Extract the (x, y) coordinate from the center of the cell holding the provided text.  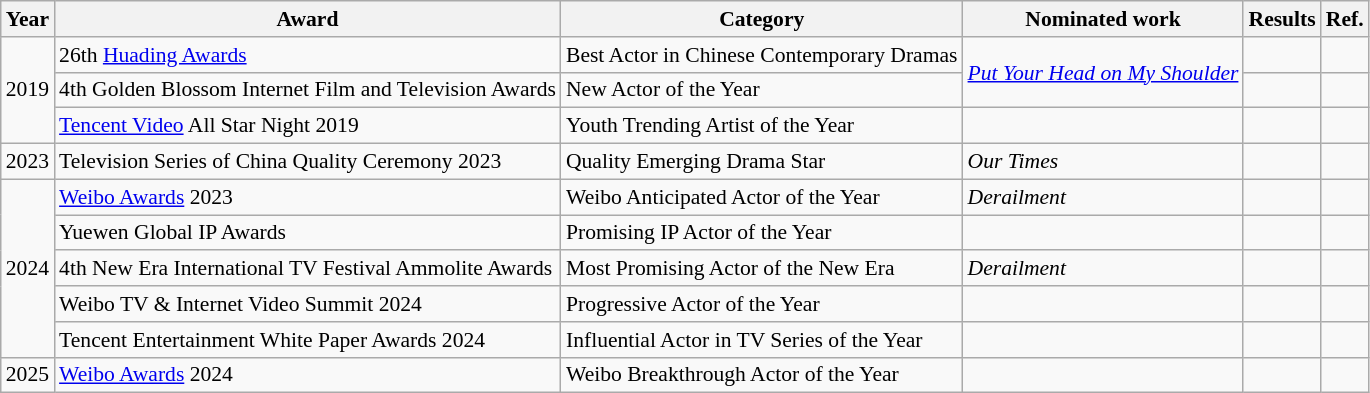
Youth Trending Artist of the Year (762, 126)
4th New Era International TV Festival Ammolite Awards (308, 269)
Progressive Actor of the Year (762, 304)
2024 (28, 268)
2025 (28, 375)
Weibo Awards 2023 (308, 197)
Promising IP Actor of the Year (762, 233)
Best Actor in Chinese Contemporary Dramas (762, 55)
Weibo Anticipated Actor of the Year (762, 197)
Weibo TV & Internet Video Summit 2024 (308, 304)
Ref. (1345, 19)
Category (762, 19)
Quality Emerging Drama Star (762, 162)
Nominated work (1104, 19)
Most Promising Actor of the New Era (762, 269)
Weibo Awards 2024 (308, 375)
Our Times (1104, 162)
Year (28, 19)
Weibo Breakthrough Actor of the Year (762, 375)
Tencent Entertainment White Paper Awards 2024 (308, 340)
New Actor of the Year (762, 90)
26th Huading Awards (308, 55)
Tencent Video All Star Night 2019 (308, 126)
Influential Actor in TV Series of the Year (762, 340)
Television Series of China Quality Ceremony 2023 (308, 162)
2023 (28, 162)
Put Your Head on My Shoulder (1104, 72)
Results (1282, 19)
2019 (28, 90)
Yuewen Global IP Awards (308, 233)
4th Golden Blossom Internet Film and Television Awards (308, 90)
Award (308, 19)
